Provide the (X, Y) coordinate of the cell's center where the given text is located.  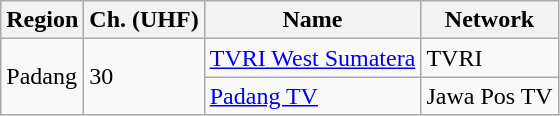
Padang (42, 77)
Network (490, 20)
Region (42, 20)
TVRI West Sumatera (312, 58)
TVRI (490, 58)
Jawa Pos TV (490, 96)
30 (144, 77)
Padang TV (312, 96)
Name (312, 20)
Ch. (UHF) (144, 20)
